Find where the given text appears and provide that cell's center as [X, Y] coordinate. 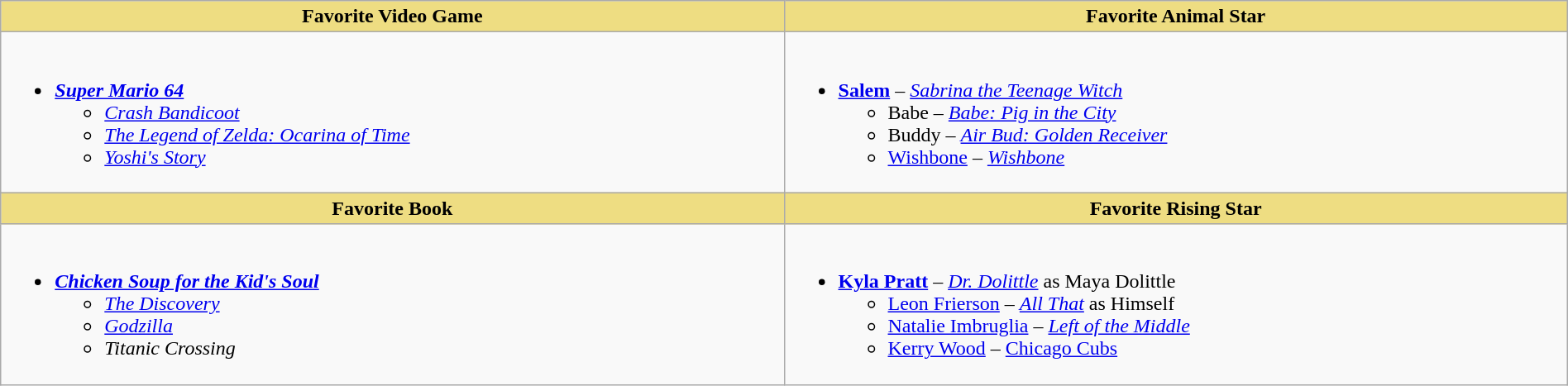
Kyla Pratt – Dr. Dolittle as Maya DolittleLeon Frierson – All That as HimselfNatalie Imbruglia – Left of the MiddleKerry Wood – Chicago Cubs [1176, 304]
Super Mario 64Crash BandicootThe Legend of Zelda: Ocarina of TimeYoshi's Story [392, 112]
Favorite Animal Star [1176, 17]
Chicken Soup for the Kid's SoulThe DiscoveryGodzillaTitanic Crossing [392, 304]
Favorite Video Game [392, 17]
Favorite Rising Star [1176, 208]
Salem – Sabrina the Teenage WitchBabe – Babe: Pig in the CityBuddy – Air Bud: Golden ReceiverWishbone – Wishbone [1176, 112]
Favorite Book [392, 208]
